From the cell containing the given text, extract its center point as (x, y) coordinate. 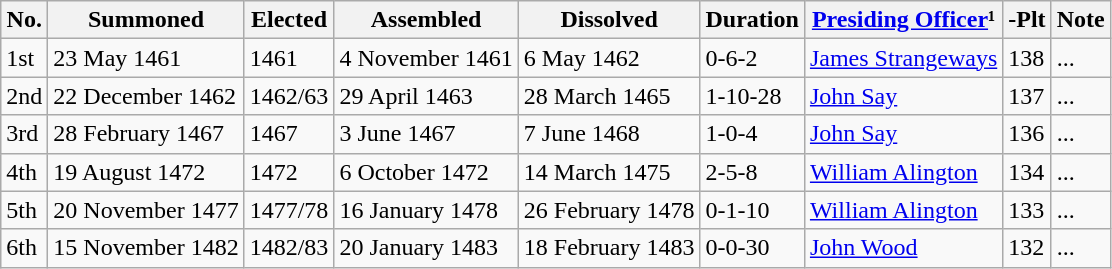
28 February 1467 (146, 134)
0-1-10 (752, 210)
2-5-8 (752, 172)
6th (24, 248)
4th (24, 172)
0-0-30 (752, 248)
0-6-2 (752, 58)
15 November 1482 (146, 248)
Note (1080, 20)
Duration (752, 20)
1462/63 (289, 96)
7 June 1468 (609, 134)
6 October 1472 (426, 172)
3 June 1467 (426, 134)
26 February 1478 (609, 210)
3rd (24, 134)
4 November 1461 (426, 58)
19 August 1472 (146, 172)
Assembled (426, 20)
John Wood (903, 248)
14 March 1475 (609, 172)
Presiding Officer¹ (903, 20)
20 November 1477 (146, 210)
Summoned (146, 20)
136 (1027, 134)
1467 (289, 134)
20 January 1483 (426, 248)
6 May 1462 (609, 58)
16 January 1478 (426, 210)
22 December 1462 (146, 96)
134 (1027, 172)
Elected (289, 20)
1482/83 (289, 248)
James Strangeways (903, 58)
132 (1027, 248)
1472 (289, 172)
1-10-28 (752, 96)
1461 (289, 58)
-Plt (1027, 20)
137 (1027, 96)
23 May 1461 (146, 58)
5th (24, 210)
18 February 1483 (609, 248)
No. (24, 20)
1-0-4 (752, 134)
138 (1027, 58)
1st (24, 58)
28 March 1465 (609, 96)
133 (1027, 210)
2nd (24, 96)
1477/78 (289, 210)
Dissolved (609, 20)
29 April 1463 (426, 96)
